Find where the given text appears and provide that cell's center as (x, y) coordinate. 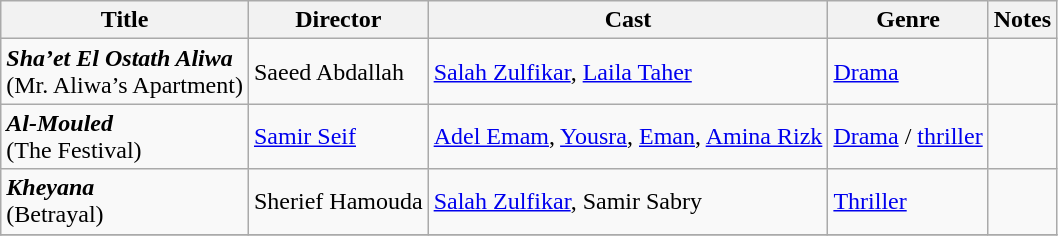
Adel Emam, Yousra, Eman, Amina Rizk (628, 136)
Kheyana(Betrayal) (125, 202)
Salah Zulfikar, Laila Taher (628, 72)
Genre (908, 20)
Title (125, 20)
Director (338, 20)
Saeed Abdallah (338, 72)
Thriller (908, 202)
Sha’et El Ostath Aliwa(Mr. Aliwa’s Apartment) (125, 72)
Notes (1022, 20)
Sherief Hamouda (338, 202)
Cast (628, 20)
Drama / thriller (908, 136)
Drama (908, 72)
Al-Mouled(The Festival) (125, 136)
Samir Seif (338, 136)
Salah Zulfikar, Samir Sabry (628, 202)
